Return the (x, y) coordinate for the center point of the cell that contains the specified text.  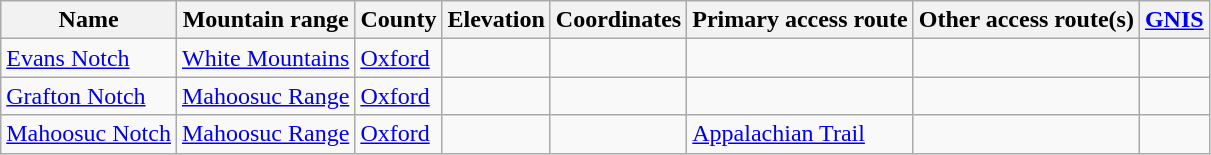
Elevation (496, 20)
Appalachian Trail (800, 134)
Grafton Notch (89, 96)
Primary access route (800, 20)
GNIS (1174, 20)
Mahoosuc Notch (89, 134)
County (398, 20)
Name (89, 20)
Other access route(s) (1026, 20)
Mountain range (265, 20)
Evans Notch (89, 58)
White Mountains (265, 58)
Coordinates (618, 20)
